Extract the [X, Y] coordinate from the center of the cell holding the provided text.  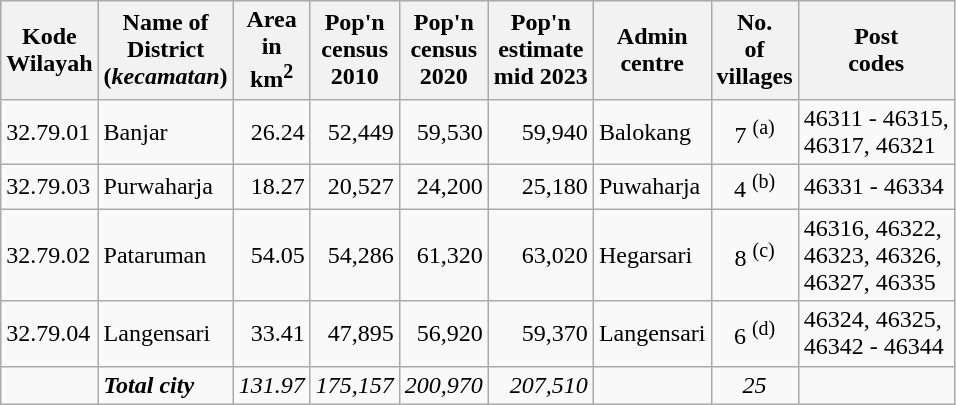
Kode Wilayah [50, 50]
Balokang [652, 132]
Area inkm2 [272, 50]
Puwaharja [652, 186]
20,527 [354, 186]
32.79.03 [50, 186]
33.41 [272, 334]
7 (a) [754, 132]
61,320 [444, 255]
32.79.02 [50, 255]
52,449 [354, 132]
Admincentre [652, 50]
56,920 [444, 334]
47,895 [354, 334]
18.27 [272, 186]
46316, 46322, 46323, 46326, 46327, 46335 [876, 255]
Purwaharja [166, 186]
46331 - 46334 [876, 186]
Pataruman [166, 255]
25,180 [540, 186]
32.79.04 [50, 334]
Hegarsari [652, 255]
24,200 [444, 186]
25 [754, 385]
59,530 [444, 132]
54,286 [354, 255]
207,510 [540, 385]
6 (d) [754, 334]
Pop'ncensus2010 [354, 50]
No.of villages [754, 50]
63,020 [540, 255]
54.05 [272, 255]
59,370 [540, 334]
59,940 [540, 132]
8 (c) [754, 255]
46324, 46325, 46342 - 46344 [876, 334]
Pop'nestimatemid 2023 [540, 50]
4 (b) [754, 186]
Name ofDistrict(kecamatan) [166, 50]
26.24 [272, 132]
200,970 [444, 385]
Post codes [876, 50]
Total city [166, 385]
131.97 [272, 385]
175,157 [354, 385]
Pop'ncensus2020 [444, 50]
Banjar [166, 132]
46311 - 46315, 46317, 46321 [876, 132]
32.79.01 [50, 132]
